For the text-containing cell, return its midpoint in (x, y) coordinate format. 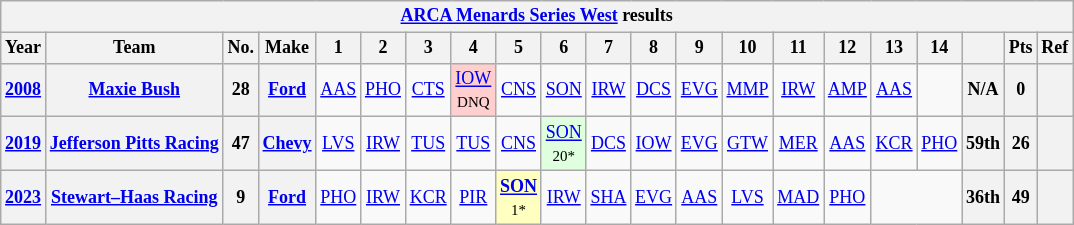
Chevy (287, 144)
1 (338, 48)
49 (1020, 197)
7 (608, 48)
SON20* (564, 144)
2 (384, 48)
59th (984, 144)
AMP (848, 90)
Ref (1055, 48)
6 (564, 48)
GTW (748, 144)
IOWDNQ (474, 90)
ARCA Menards Series West results (537, 16)
11 (798, 48)
Stewart–Haas Racing (134, 197)
2008 (24, 90)
5 (519, 48)
MMP (748, 90)
SON (564, 90)
2019 (24, 144)
SHA (608, 197)
Jefferson Pitts Racing (134, 144)
12 (848, 48)
No. (240, 48)
28 (240, 90)
26 (1020, 144)
SON1* (519, 197)
47 (240, 144)
2023 (24, 197)
Year (24, 48)
PIR (474, 197)
10 (748, 48)
13 (894, 48)
IOW (654, 144)
MAD (798, 197)
4 (474, 48)
N/A (984, 90)
36th (984, 197)
MER (798, 144)
0 (1020, 90)
Team (134, 48)
Make (287, 48)
CTS (428, 90)
14 (940, 48)
Pts (1020, 48)
3 (428, 48)
Maxie Bush (134, 90)
8 (654, 48)
